Scan for the cell matching the given text and deliver its [X, Y] coordinate at center. 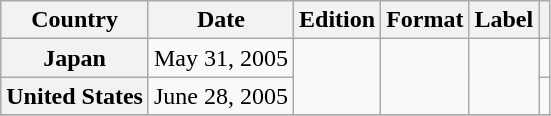
Format [425, 20]
United States [75, 96]
Label [504, 20]
Country [75, 20]
May 31, 2005 [220, 58]
Edition [338, 20]
Date [220, 20]
June 28, 2005 [220, 96]
Japan [75, 58]
